Find where the given text appears and provide that cell's center as [X, Y] coordinate. 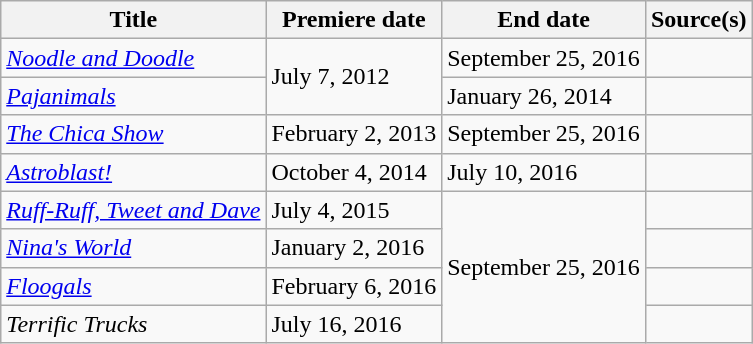
Noodle and Doodle [134, 58]
Source(s) [698, 20]
July 4, 2015 [354, 210]
October 4, 2014 [354, 172]
Terrific Trucks [134, 324]
Nina's World [134, 248]
July 7, 2012 [354, 77]
Floogals [134, 286]
Pajanimals [134, 96]
End date [544, 20]
July 10, 2016 [544, 172]
July 16, 2016 [354, 324]
February 6, 2016 [354, 286]
February 2, 2013 [354, 134]
January 2, 2016 [354, 248]
January 26, 2014 [544, 96]
The Chica Show [134, 134]
Ruff-Ruff, Tweet and Dave [134, 210]
Astroblast! [134, 172]
Title [134, 20]
Premiere date [354, 20]
